For the text-containing cell, return its midpoint in [X, Y] coordinate format. 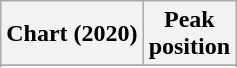
Chart (2020) [72, 34]
Peakposition [189, 34]
